Return [x, y] of the center of cell containing provided text 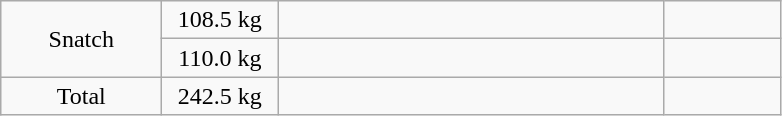
Snatch [82, 39]
242.5 kg [220, 96]
Total [82, 96]
108.5 kg [220, 20]
110.0 kg [220, 58]
